Return [x, y] of the center of cell containing provided text 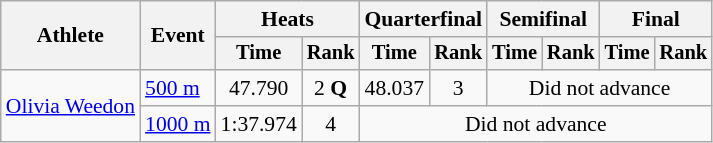
Semifinal [543, 19]
Quarterfinal [423, 19]
1:37.974 [259, 124]
1000 m [178, 124]
3 [458, 88]
Final [656, 19]
Event [178, 36]
47.790 [259, 88]
4 [331, 124]
Olivia Weedon [70, 106]
500 m [178, 88]
Heats [288, 19]
48.037 [394, 88]
2 Q [331, 88]
Athlete [70, 36]
